Return the [X, Y] coordinate for the center point of the cell that contains the specified text.  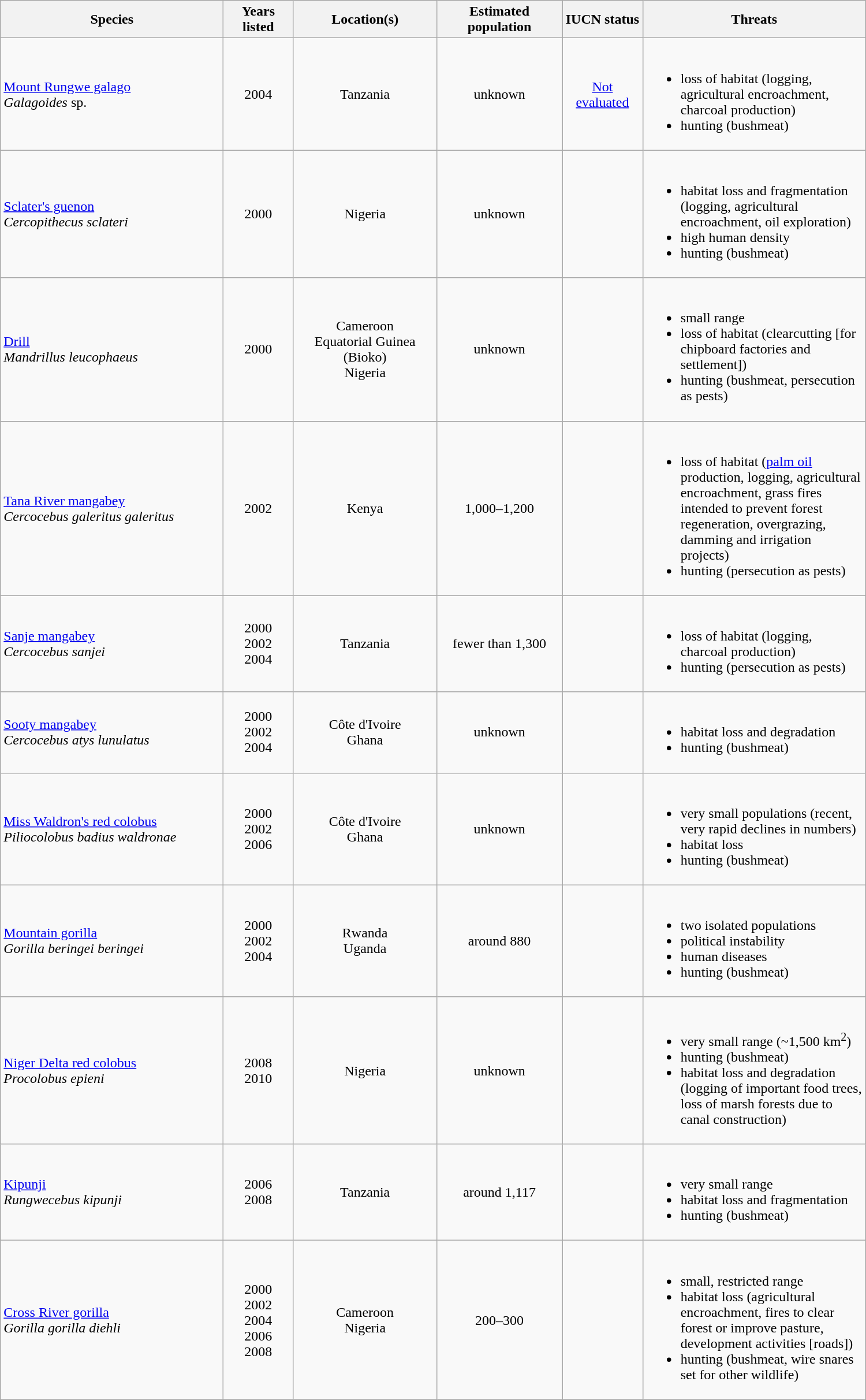
Kenya [365, 508]
very small populations (recent, very rapid declines in numbers)habitat losshunting (bushmeat) [754, 829]
DrillMandrillus leucophaeus [112, 349]
200020022006 [259, 829]
RwandaUganda [365, 941]
1,000–1,200 [499, 508]
20082010 [259, 1071]
2002 [259, 508]
20062008 [259, 1192]
Tana River mangabeyCercocebus galeritus galeritus [112, 508]
very small rangehabitat loss and fragmentationhunting (bushmeat) [754, 1192]
KipunjiRungwecebus kipunji [112, 1192]
2004 [259, 94]
around 880 [499, 941]
Species [112, 20]
CameroonNigeria [365, 1320]
fewer than 1,300 [499, 643]
Sanje mangabeyCercocebus sanjei [112, 643]
habitat loss and degradationhunting (bushmeat) [754, 732]
200–300 [499, 1320]
CameroonEquatorial Guinea (Bioko)Nigeria [365, 349]
Cross River gorillaGorilla gorilla diehli [112, 1320]
IUCN status [603, 20]
loss of habitat (logging, charcoal production)hunting (persecution as pests) [754, 643]
habitat loss and fragmentation (logging, agricultural encroachment, oil exploration)high human densityhunting (bushmeat) [754, 214]
Threats [754, 20]
small rangeloss of habitat (clearcutting [for chipboard factories and settlement])hunting (bushmeat, persecution as pests) [754, 349]
Years listed [259, 20]
Niger Delta red colobusProcolobus epieni [112, 1071]
loss of habitat (logging, agricultural encroachment, charcoal production)hunting (bushmeat) [754, 94]
Not evaluated [603, 94]
20002002200420062008 [259, 1320]
two isolated populationspolitical instabilityhuman diseaseshunting (bushmeat) [754, 941]
Location(s) [365, 20]
Sclater's guenonCercopithecus sclateri [112, 214]
around 1,117 [499, 1192]
Mount Rungwe galagoGalagoides sp. [112, 94]
Sooty mangabeyCercocebus atys lunulatus [112, 732]
Mountain gorillaGorilla beringei beringei [112, 941]
Miss Waldron's red colobusPiliocolobus badius waldronae [112, 829]
Estimated population [499, 20]
